Find where the given text appears and provide that cell's center as [X, Y] coordinate. 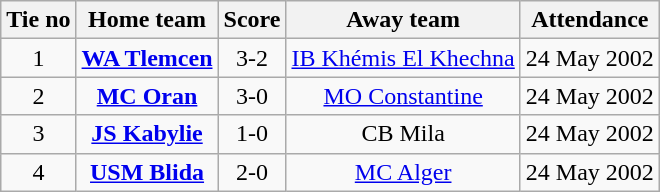
JS Kabylie [147, 134]
2-0 [252, 172]
1-0 [252, 134]
WA Tlemcen [147, 58]
MC Alger [403, 172]
MO Constantine [403, 96]
Attendance [590, 20]
IB Khémis El Khechna [403, 58]
Tie no [38, 20]
USM Blida [147, 172]
4 [38, 172]
1 [38, 58]
Score [252, 20]
3-0 [252, 96]
MC Oran [147, 96]
Home team [147, 20]
CB Mila [403, 134]
Away team [403, 20]
3-2 [252, 58]
2 [38, 96]
3 [38, 134]
